Return the [X, Y] coordinate for the center point of the cell that contains the specified text.  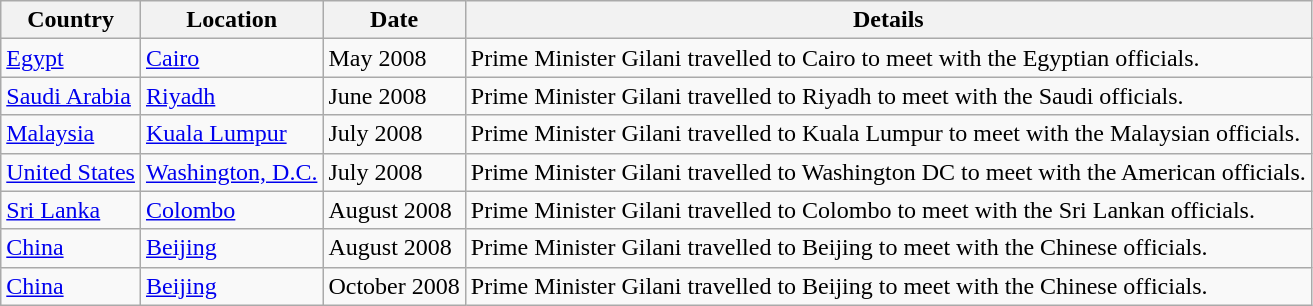
June 2008 [394, 96]
Prime Minister Gilani travelled to Colombo to meet with the Sri Lankan officials. [888, 210]
Details [888, 20]
Prime Minister Gilani travelled to Cairo to meet with the Egyptian officials. [888, 58]
Saudi Arabia [71, 96]
Kuala Lumpur [231, 134]
Malaysia [71, 134]
Colombo [231, 210]
Prime Minister Gilani travelled to Washington DC to meet with the American officials. [888, 172]
Riyadh [231, 96]
Prime Minister Gilani travelled to Riyadh to meet with the Saudi officials. [888, 96]
October 2008 [394, 286]
Prime Minister Gilani travelled to Kuala Lumpur to meet with the Malaysian officials. [888, 134]
Sri Lanka [71, 210]
Cairo [231, 58]
Country [71, 20]
Location [231, 20]
Washington, D.C. [231, 172]
May 2008 [394, 58]
Date [394, 20]
Egypt [71, 58]
United States [71, 172]
